Detect which cell encompasses the target text, then output its (x, y) center coordinate. 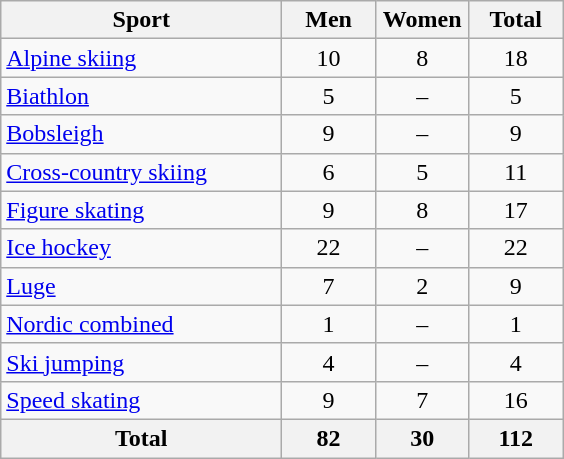
112 (516, 438)
30 (422, 438)
10 (329, 58)
Ski jumping (142, 362)
Cross-country skiing (142, 172)
82 (329, 438)
Ice hockey (142, 248)
2 (422, 286)
Bobsleigh (142, 134)
Figure skating (142, 210)
Men (329, 20)
Women (422, 20)
Speed skating (142, 400)
Alpine skiing (142, 58)
11 (516, 172)
Sport (142, 20)
Nordic combined (142, 324)
18 (516, 58)
17 (516, 210)
Biathlon (142, 96)
Luge (142, 286)
16 (516, 400)
6 (329, 172)
